Extract the [X, Y] coordinate from the center of the cell holding the provided text.  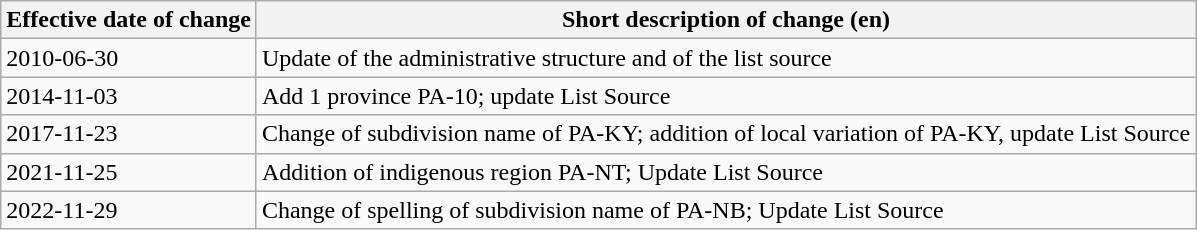
Change of subdivision name of PA-KY; addition of local variation of PA-KY, update List Source [726, 134]
2010-06-30 [129, 58]
Short description of change (en) [726, 20]
Change of spelling of subdivision name of PA-NB; Update List Source [726, 210]
2017-11-23 [129, 134]
2014-11-03 [129, 96]
Add 1 province PA-10; update List Source [726, 96]
Addition of indigenous region PA-NT; Update List Source [726, 172]
2022-11-29 [129, 210]
Effective date of change [129, 20]
2021-11-25 [129, 172]
Update of the administrative structure and of the list source [726, 58]
